Identify which cell holds the provided text, then report its [X, Y] central coordinate. 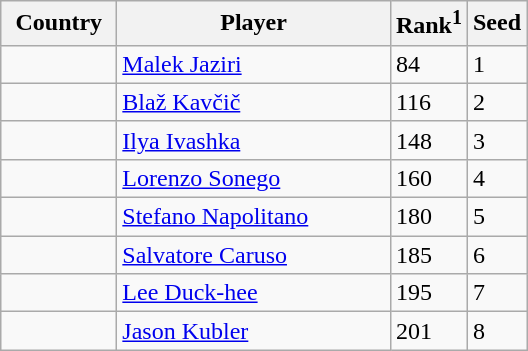
160 [428, 178]
Lee Duck-hee [254, 293]
1 [496, 64]
6 [496, 255]
3 [496, 140]
Jason Kubler [254, 331]
5 [496, 217]
148 [428, 140]
Malek Jaziri [254, 64]
7 [496, 293]
Player [254, 24]
195 [428, 293]
4 [496, 178]
8 [496, 331]
Salvatore Caruso [254, 255]
Stefano Napolitano [254, 217]
180 [428, 217]
Lorenzo Sonego [254, 178]
2 [496, 102]
84 [428, 64]
Country [59, 24]
Seed [496, 24]
185 [428, 255]
116 [428, 102]
201 [428, 331]
Rank1 [428, 24]
Blaž Kavčič [254, 102]
Ilya Ivashka [254, 140]
